Determine the [x, y] coordinate at the center of the cell enclosing the given text.  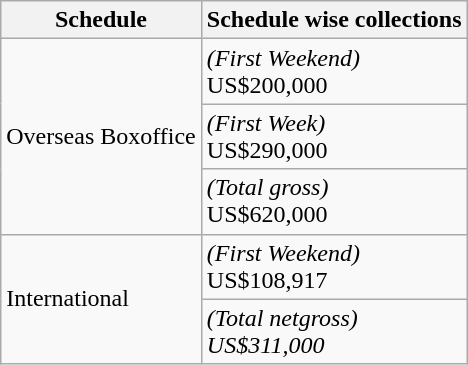
(Total gross) US$620,000 [334, 202]
(First Week) US$290,000 [334, 136]
Overseas Boxoffice [102, 136]
Schedule [102, 20]
International [102, 299]
Schedule wise collections [334, 20]
(First Weekend) US$200,000 [334, 72]
(Total netgross)US$311,000 [334, 332]
(First Weekend) US$108,917 [334, 266]
